Capture the cell that displays the provided text and extract its (x, y) central coordinate. 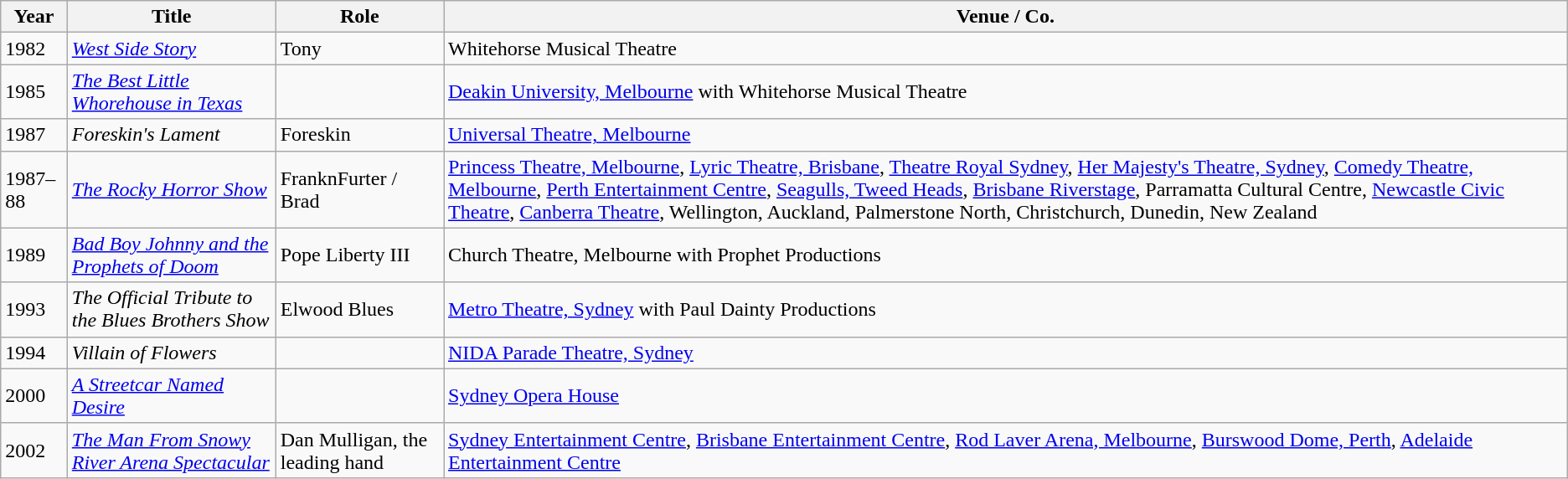
Foreskin's Lament (171, 135)
West Side Story (171, 49)
Year (34, 17)
Elwood Blues (359, 310)
1987 (34, 135)
Foreskin (359, 135)
1985 (34, 92)
Deakin University, Melbourne with Whitehorse Musical Theatre (1006, 92)
Dan Mulligan, the leading hand (359, 451)
Sydney Opera House (1006, 395)
Bad Boy Johnny and the Prophets of Doom (171, 255)
Sydney Entertainment Centre, Brisbane Entertainment Centre, Rod Laver Arena, Melbourne, Burswood Dome, Perth, Adelaide Entertainment Centre (1006, 451)
2000 (34, 395)
1989 (34, 255)
Pope Liberty III (359, 255)
The Official Tribute to the Blues Brothers Show (171, 310)
Role (359, 17)
Tony (359, 49)
The Rocky Horror Show (171, 189)
1993 (34, 310)
The Best Little Whorehouse in Texas (171, 92)
FranknFurter / Brad (359, 189)
NIDA Parade Theatre, Sydney (1006, 353)
Villain of Flowers (171, 353)
Venue / Co. (1006, 17)
Metro Theatre, Sydney with Paul Dainty Productions (1006, 310)
2002 (34, 451)
1994 (34, 353)
Church Theatre, Melbourne with Prophet Productions (1006, 255)
A Streetcar Named Desire (171, 395)
Whitehorse Musical Theatre (1006, 49)
1982 (34, 49)
Title (171, 17)
1987–88 (34, 189)
Universal Theatre, Melbourne (1006, 135)
The Man From Snowy River Arena Spectacular (171, 451)
